Identify which cell holds the provided text, then report its (X, Y) central coordinate. 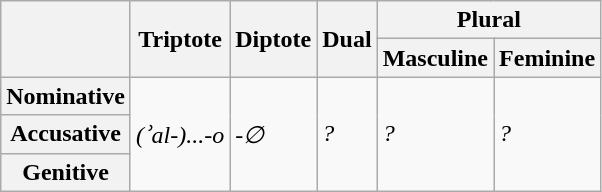
Triptote (180, 39)
Accusative (66, 134)
Genitive (66, 172)
Feminine (548, 58)
Nominative (66, 96)
-∅ (274, 134)
(ʾal-)...-o (180, 134)
Dual (347, 39)
Diptote (274, 39)
Masculine (435, 58)
Plural (488, 20)
